Detect which cell encompasses the target text, then output its (X, Y) center coordinate. 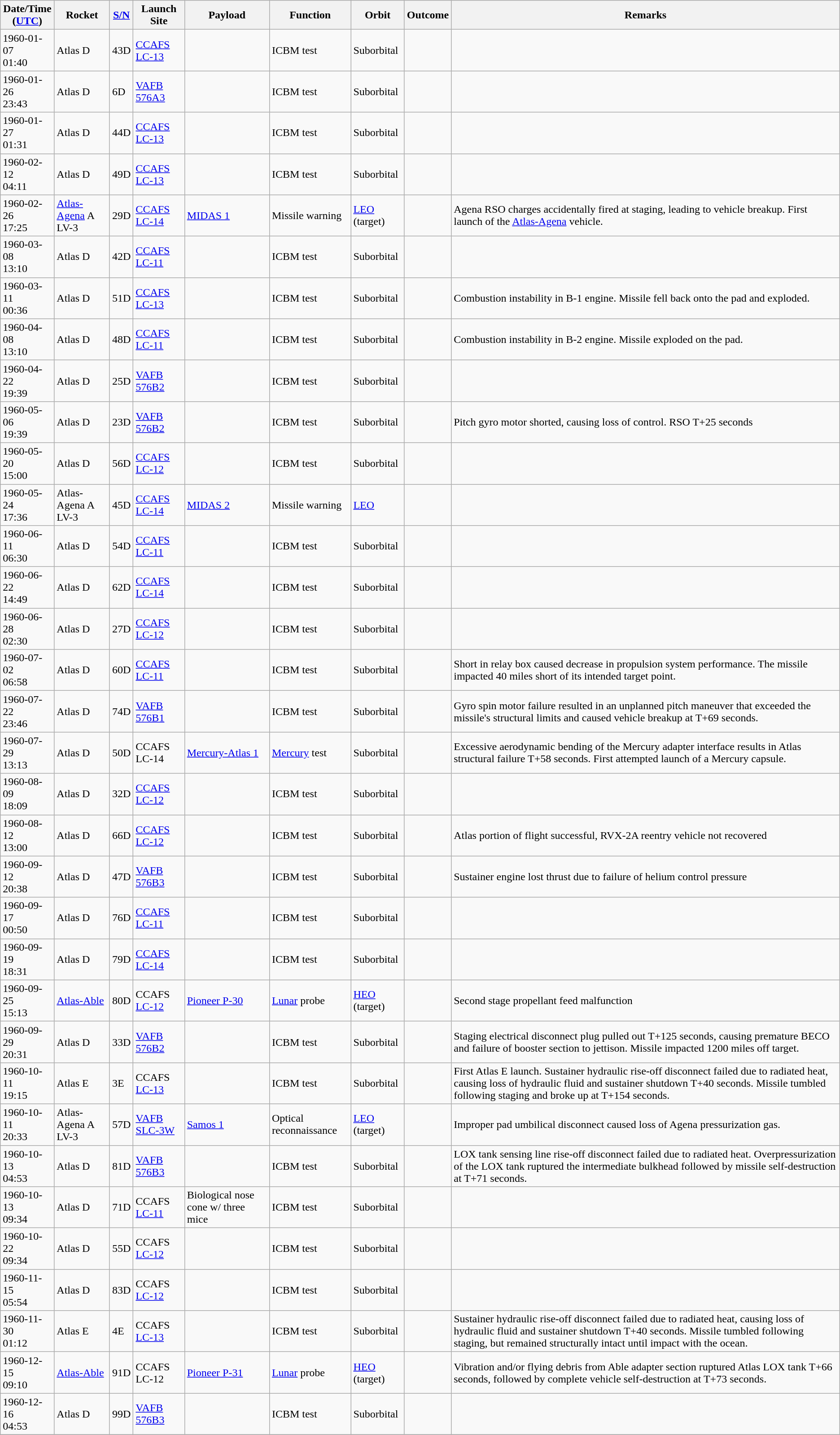
1960-05-0619:39 (27, 422)
29D (121, 215)
Atlas portion of flight successful, RVX-2A reentry vehicle not recovered (646, 835)
1960-10-2209:34 (27, 1249)
56D (121, 463)
S/N (121, 15)
50D (121, 753)
VAFB 576B1 (159, 711)
Second stage propellant feed malfunction (646, 1001)
4E (121, 1331)
1960-10-1309:34 (27, 1207)
Combustion instability in B-2 engine. Missile exploded on the pad. (646, 339)
49D (121, 174)
32D (121, 794)
1960-09-2920:31 (27, 1042)
60D (121, 670)
1960-09-2515:13 (27, 1001)
Optical reconnaissance (310, 1124)
Launch Site (159, 15)
Outcome (428, 15)
1960-10-1120:33 (27, 1124)
47D (121, 877)
1960-10-1119:15 (27, 1083)
81D (121, 1166)
MIDAS 1 (227, 215)
Pioneer P-30 (227, 1001)
1960-10-1304:53 (27, 1166)
Short in relay box caused decrease in propulsion system performance. The missile impacted 40 miles short of its intended target point. (646, 670)
1960-12-1509:10 (27, 1373)
66D (121, 835)
1960-04-2219:39 (27, 381)
1960-02-2617:25 (27, 215)
80D (121, 1001)
1960-06-2214:49 (27, 588)
1960-05-2417:36 (27, 505)
23D (121, 422)
1960-09-1918:31 (27, 959)
1960-05-2015:00 (27, 463)
48D (121, 339)
54D (121, 546)
1960-09-1700:50 (27, 918)
1960-07-0206:58 (27, 670)
83D (121, 1290)
MIDAS 2 (227, 505)
99D (121, 1414)
VAFB SLC-3W (159, 1124)
3E (121, 1083)
43D (121, 50)
Mercury test (310, 753)
1960-02-1204:11 (27, 174)
55D (121, 1249)
62D (121, 588)
1960-08-0918:09 (27, 794)
Mercury-Atlas 1 (227, 753)
Pioneer P-31 (227, 1373)
57D (121, 1124)
Samos 1 (227, 1124)
1960-01-2623:43 (27, 92)
33D (121, 1042)
76D (121, 918)
1960-03-0813:10 (27, 257)
Remarks (646, 15)
Pitch gyro motor shorted, causing loss of control. RSO T+25 seconds (646, 422)
1960-12-1604:53 (27, 1414)
27D (121, 629)
Date/Time(UTC) (27, 15)
42D (121, 257)
1960-01-0701:40 (27, 50)
Function (310, 15)
Rocket (82, 15)
1960-07-2223:46 (27, 711)
1960-01-2701:31 (27, 133)
1960-11-1505:54 (27, 1290)
Improper pad umbilical disconnect caused loss of Agena pressurization gas. (646, 1124)
44D (121, 133)
Sustainer engine lost thrust due to failure of helium control pressure (646, 877)
Biological nose cone w/ three mice (227, 1207)
1960-08-1213:00 (27, 835)
Combustion instability in B-1 engine. Missile fell back onto the pad and exploded. (646, 298)
25D (121, 381)
51D (121, 298)
74D (121, 711)
1960-07-2913:13 (27, 753)
1960-04-0813:10 (27, 339)
Orbit (378, 15)
1960-11-3001:12 (27, 1331)
6D (121, 92)
Payload (227, 15)
VAFB 576A3 (159, 92)
1960-03-1100:36 (27, 298)
LEO (378, 505)
1960-09-1220:38 (27, 877)
45D (121, 505)
91D (121, 1373)
71D (121, 1207)
1960-06-2802:30 (27, 629)
79D (121, 959)
Agena RSO charges accidentally fired at staging, leading to vehicle breakup. First launch of the Atlas-Agena vehicle. (646, 215)
1960-06-1106:30 (27, 546)
